Return (x, y) of the center of cell containing provided text 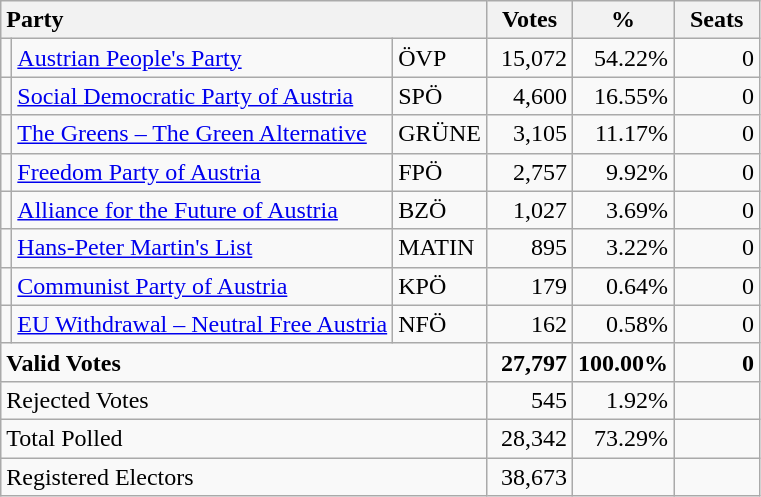
2,757 (529, 172)
895 (529, 248)
9.92% (622, 172)
1,027 (529, 210)
FPÖ (440, 172)
100.00% (622, 362)
73.29% (622, 438)
27,797 (529, 362)
4,600 (529, 96)
38,673 (529, 477)
11.17% (622, 134)
Party (244, 20)
NFÖ (440, 324)
ÖVP (440, 58)
0.64% (622, 286)
Votes (529, 20)
1.92% (622, 400)
3.22% (622, 248)
GRÜNE (440, 134)
BZÖ (440, 210)
54.22% (622, 58)
Rejected Votes (244, 400)
SPÖ (440, 96)
Registered Electors (244, 477)
% (622, 20)
Freedom Party of Austria (202, 172)
0.58% (622, 324)
Alliance for the Future of Austria (202, 210)
16.55% (622, 96)
545 (529, 400)
3,105 (529, 134)
28,342 (529, 438)
Seats (717, 20)
Communist Party of Austria (202, 286)
162 (529, 324)
3.69% (622, 210)
Valid Votes (244, 362)
179 (529, 286)
Hans-Peter Martin's List (202, 248)
The Greens – The Green Alternative (202, 134)
KPÖ (440, 286)
Austrian People's Party (202, 58)
Social Democratic Party of Austria (202, 96)
MATIN (440, 248)
15,072 (529, 58)
EU Withdrawal – Neutral Free Austria (202, 324)
Total Polled (244, 438)
